Scan for the cell matching the given text and deliver its (X, Y) coordinate at center. 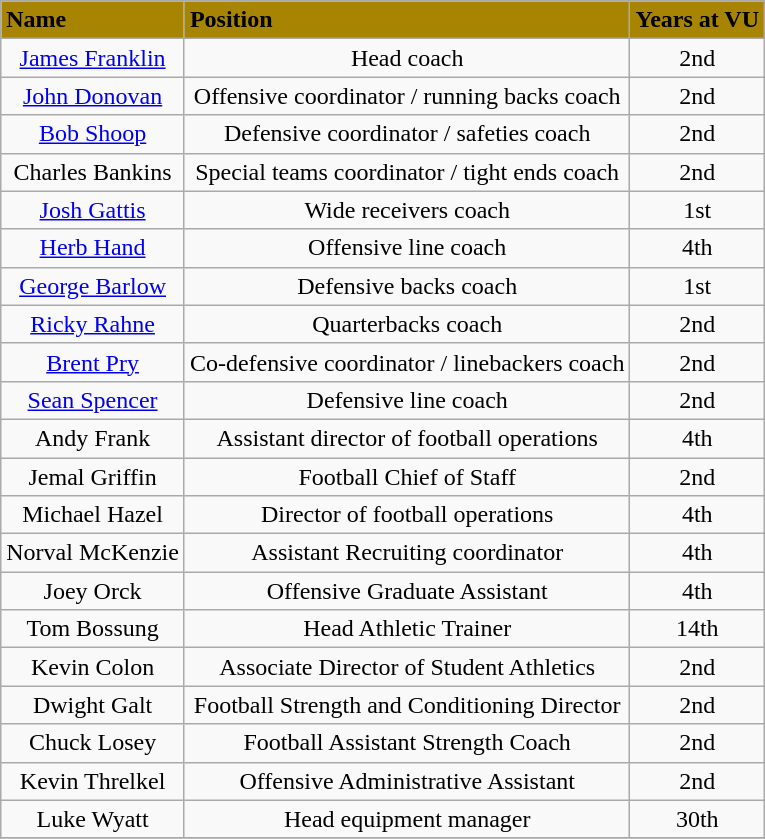
Offensive coordinator / running backs coach (407, 96)
30th (698, 819)
Chuck Losey (93, 743)
Name (93, 20)
James Franklin (93, 58)
14th (698, 629)
Joey Orck (93, 591)
Football Assistant Strength Coach (407, 743)
Head coach (407, 58)
Norval McKenzie (93, 553)
Jemal Griffin (93, 477)
Bob Shoop (93, 134)
Co-defensive coordinator / linebackers coach (407, 362)
Herb Hand (93, 248)
Assistant Recruiting coordinator (407, 553)
Years at VU (698, 20)
Michael Hazel (93, 515)
Offensive line coach (407, 248)
Sean Spencer (93, 400)
Dwight Galt (93, 705)
Football Chief of Staff (407, 477)
Kevin Threlkel (93, 781)
Defensive coordinator / safeties coach (407, 134)
Special teams coordinator / tight ends coach (407, 172)
Kevin Colon (93, 667)
Ricky Rahne (93, 324)
Head equipment manager (407, 819)
Wide receivers coach (407, 210)
Defensive line coach (407, 400)
Assistant director of football operations (407, 438)
Head Athletic Trainer (407, 629)
Position (407, 20)
Charles Bankins (93, 172)
Tom Bossung (93, 629)
Associate Director of Student Athletics (407, 667)
Brent Pry (93, 362)
Josh Gattis (93, 210)
Director of football operations (407, 515)
Offensive Graduate Assistant (407, 591)
Football Strength and Conditioning Director (407, 705)
Andy Frank (93, 438)
Quarterbacks coach (407, 324)
Offensive Administrative Assistant (407, 781)
Luke Wyatt (93, 819)
George Barlow (93, 286)
John Donovan (93, 96)
Defensive backs coach (407, 286)
